Search for the cell housing the specified text and yield its [X, Y] center coordinate. 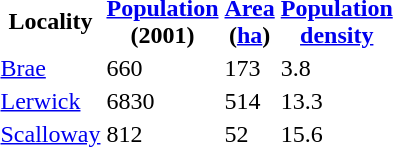
173 [250, 68]
660 [162, 68]
6830 [162, 101]
514 [250, 101]
